Extract the [x, y] coordinate from the center of the cell holding the provided text.  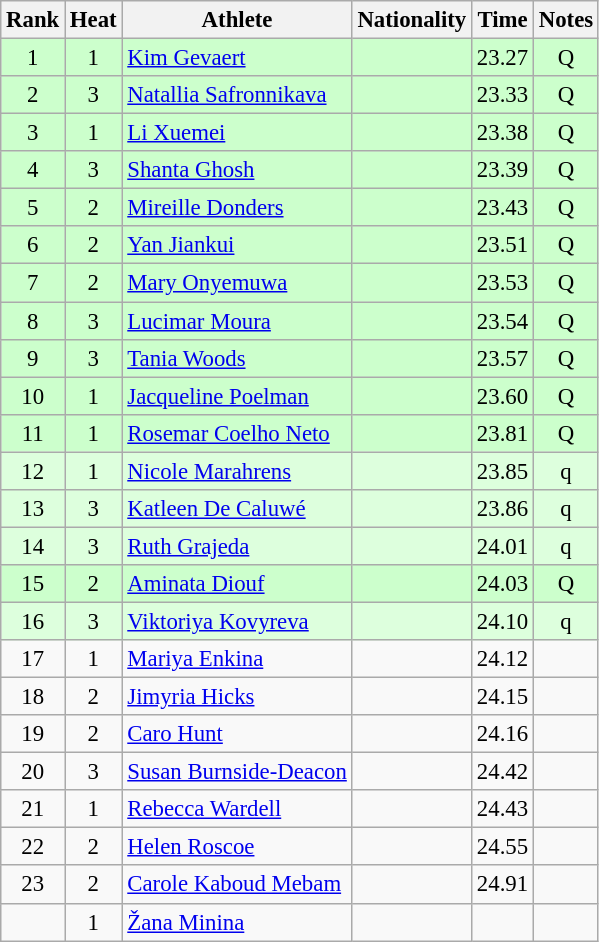
Viktoriya Kovyreva [237, 621]
Katleen De Caluwé [237, 509]
16 [33, 621]
Shanta Ghosh [237, 170]
23.27 [503, 58]
23.53 [503, 283]
Ruth Grajeda [237, 546]
Carole Kaboud Mebam [237, 885]
14 [33, 546]
24.03 [503, 584]
20 [33, 772]
19 [33, 734]
Nicole Marahrens [237, 471]
22 [33, 847]
23.85 [503, 471]
Li Xuemei [237, 133]
Rosemar Coelho Neto [237, 433]
23.57 [503, 358]
4 [33, 170]
24.42 [503, 772]
24.16 [503, 734]
Žana Minina [237, 922]
24.43 [503, 809]
24.12 [503, 659]
11 [33, 433]
Kim Gevaert [237, 58]
23.39 [503, 170]
24.01 [503, 546]
21 [33, 809]
12 [33, 471]
Nationality [412, 20]
Aminata Diouf [237, 584]
15 [33, 584]
10 [33, 396]
23.33 [503, 95]
23.38 [503, 133]
5 [33, 208]
Rank [33, 20]
23.54 [503, 321]
23.81 [503, 433]
Tania Woods [237, 358]
24.15 [503, 697]
23.51 [503, 245]
9 [33, 358]
Yan Jiankui [237, 245]
13 [33, 509]
Jimyria Hicks [237, 697]
Time [503, 20]
8 [33, 321]
Lucimar Moura [237, 321]
Caro Hunt [237, 734]
18 [33, 697]
23.86 [503, 509]
Natallia Safronnikava [237, 95]
Susan Burnside-Deacon [237, 772]
23.60 [503, 396]
24.91 [503, 885]
Helen Roscoe [237, 847]
Heat [94, 20]
Mary Onyemuwa [237, 283]
Rebecca Wardell [237, 809]
Mireille Donders [237, 208]
7 [33, 283]
17 [33, 659]
24.10 [503, 621]
6 [33, 245]
Mariya Enkina [237, 659]
23 [33, 885]
Notes [566, 20]
23.43 [503, 208]
Athlete [237, 20]
24.55 [503, 847]
Jacqueline Poelman [237, 396]
